From the cell containing the given text, extract its center point as [X, Y] coordinate. 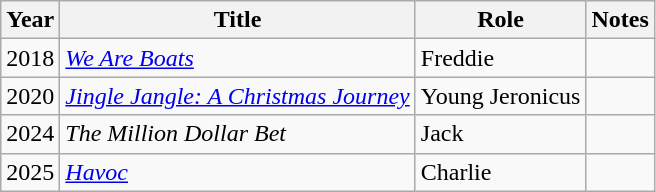
Havoc [238, 172]
Notes [620, 20]
2020 [30, 96]
Freddie [500, 58]
Jack [500, 134]
Young Jeronicus [500, 96]
2025 [30, 172]
We Are Boats [238, 58]
The Million Dollar Bet [238, 134]
Title [238, 20]
Year [30, 20]
2018 [30, 58]
Charlie [500, 172]
Role [500, 20]
Jingle Jangle: A Christmas Journey [238, 96]
2024 [30, 134]
